Determine the [x, y] coordinate at the center of the cell enclosing the given text.  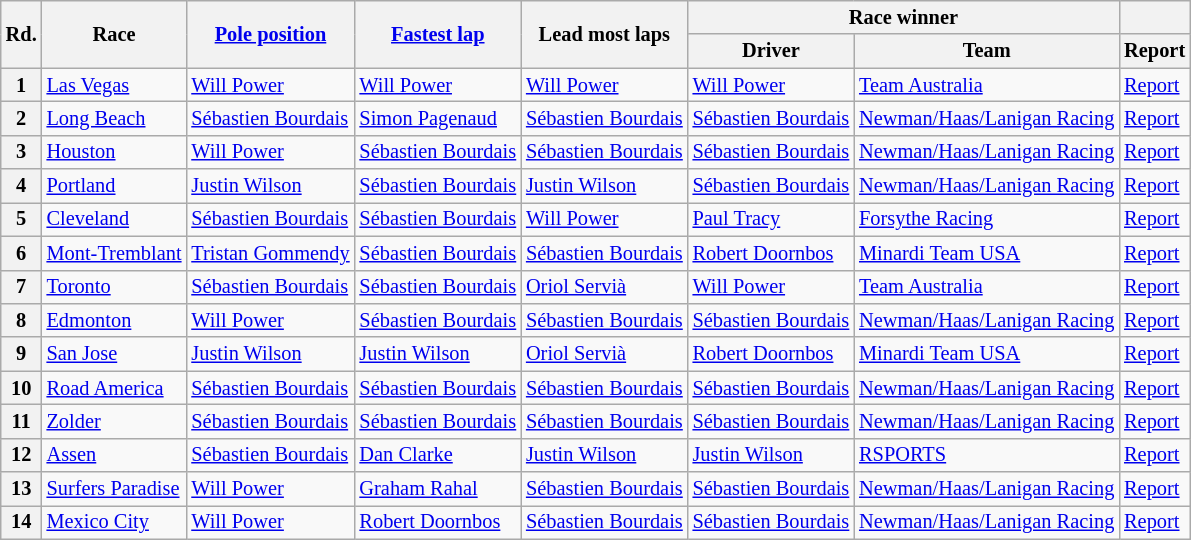
Houston [114, 152]
Portland [114, 186]
9 [22, 354]
Long Beach [114, 118]
10 [22, 388]
Road America [114, 388]
Simon Pagenaud [438, 118]
RSPORTS [986, 455]
6 [22, 253]
Rd. [22, 34]
8 [22, 320]
Driver [772, 51]
Paul Tracy [772, 219]
3 [22, 152]
Dan Clarke [438, 455]
Cleveland [114, 219]
Tristan Gommendy [270, 253]
7 [22, 287]
12 [22, 455]
Pole position [270, 34]
5 [22, 219]
Zolder [114, 421]
Lead most laps [604, 34]
Graham Rahal [438, 489]
Race [114, 34]
2 [22, 118]
11 [22, 421]
Toronto [114, 287]
Surfers Paradise [114, 489]
Assen [114, 455]
Mont-Tremblant [114, 253]
Race winner [904, 17]
Team [986, 51]
San Jose [114, 354]
4 [22, 186]
Las Vegas [114, 85]
13 [22, 489]
Forsythe Racing [986, 219]
Edmonton [114, 320]
Mexico City [114, 522]
Fastest lap [438, 34]
14 [22, 522]
1 [22, 85]
